Extract the [x, y] coordinate from the center of the cell holding the provided text.  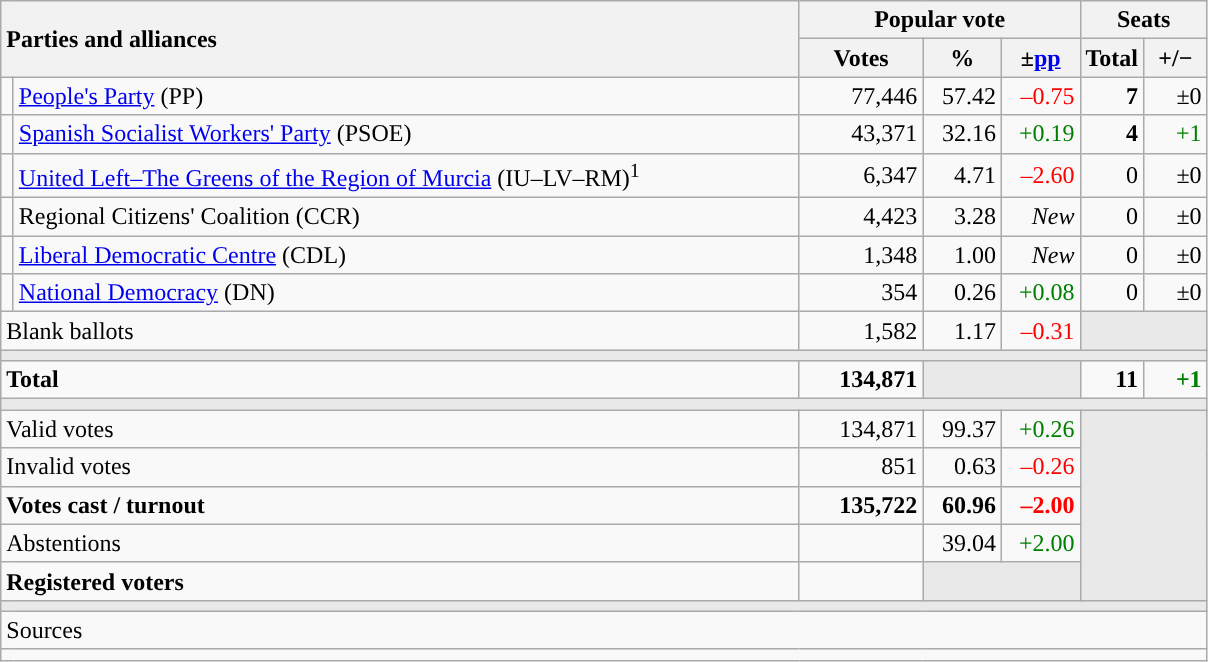
851 [861, 467]
135,722 [861, 505]
60.96 [962, 505]
4.71 [962, 176]
Parties and alliances [400, 39]
Votes [861, 58]
1,348 [861, 255]
1,582 [861, 331]
–0.31 [1040, 331]
77,446 [861, 96]
Valid votes [400, 429]
+0.26 [1040, 429]
+/− [1176, 58]
Seats [1144, 20]
–0.26 [1040, 467]
3.28 [962, 217]
Invalid votes [400, 467]
Abstentions [400, 543]
39.04 [962, 543]
Popular vote [940, 20]
People's Party (PP) [406, 96]
1.00 [962, 255]
Liberal Democratic Centre (CDL) [406, 255]
7 [1112, 96]
% [962, 58]
–0.75 [1040, 96]
354 [861, 293]
+0.19 [1040, 134]
6,347 [861, 176]
–2.60 [1040, 176]
+2.00 [1040, 543]
Votes cast / turnout [400, 505]
0.63 [962, 467]
4 [1112, 134]
±pp [1040, 58]
32.16 [962, 134]
99.37 [962, 429]
National Democracy (DN) [406, 293]
43,371 [861, 134]
Blank ballots [400, 331]
11 [1112, 380]
Registered voters [400, 581]
United Left–The Greens of the Region of Murcia (IU–LV–RM)1 [406, 176]
Regional Citizens' Coalition (CCR) [406, 217]
+0.08 [1040, 293]
4,423 [861, 217]
57.42 [962, 96]
–2.00 [1040, 505]
0.26 [962, 293]
Spanish Socialist Workers' Party (PSOE) [406, 134]
Sources [604, 630]
1.17 [962, 331]
